From the cell containing the given text, extract its center point as (X, Y) coordinate. 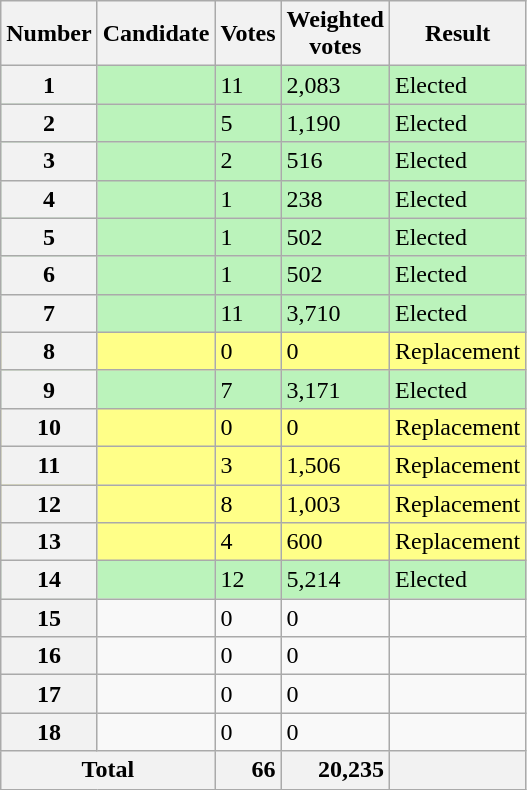
18 (49, 732)
516 (335, 161)
1,506 (335, 465)
10 (49, 427)
3,710 (335, 313)
3,171 (335, 389)
1,190 (335, 123)
15 (49, 618)
Total (108, 770)
238 (335, 199)
Candidate (156, 34)
1,003 (335, 503)
13 (49, 542)
Weightedvotes (335, 34)
14 (49, 580)
Result (457, 34)
17 (49, 694)
16 (49, 656)
9 (49, 389)
Votes (248, 34)
66 (248, 770)
20,235 (335, 770)
Number (49, 34)
5,214 (335, 580)
6 (49, 275)
2,083 (335, 85)
600 (335, 542)
